Locate the cell with the specified text and output its (x, y) center coordinate. 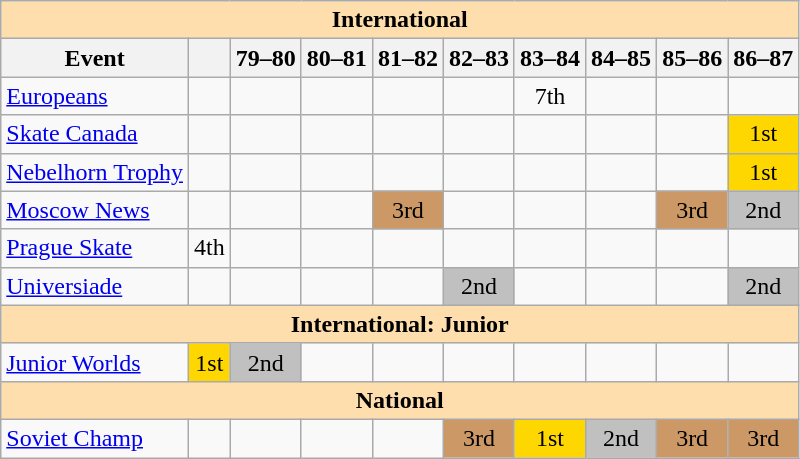
Nebelhorn Trophy (95, 172)
Europeans (95, 96)
International: Junior (400, 324)
84–85 (622, 58)
85–86 (692, 58)
International (400, 20)
National (400, 400)
Junior Worlds (95, 362)
79–80 (266, 58)
81–82 (408, 58)
83–84 (550, 58)
82–83 (478, 58)
Event (95, 58)
Soviet Champ (95, 438)
Moscow News (95, 210)
7th (550, 96)
4th (209, 248)
Skate Canada (95, 134)
80–81 (336, 58)
86–87 (764, 58)
Universiade (95, 286)
Prague Skate (95, 248)
